Identify which cell holds the provided text, then report its [X, Y] central coordinate. 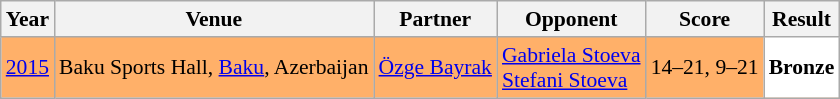
Opponent [572, 19]
Baku Sports Hall, Baku, Azerbaijan [214, 68]
14–21, 9–21 [705, 68]
Özge Bayrak [436, 68]
Partner [436, 19]
Bronze [802, 68]
Venue [214, 19]
Result [802, 19]
Year [28, 19]
Score [705, 19]
Gabriela Stoeva Stefani Stoeva [572, 68]
2015 [28, 68]
